Detect which cell encompasses the target text, then output its (x, y) center coordinate. 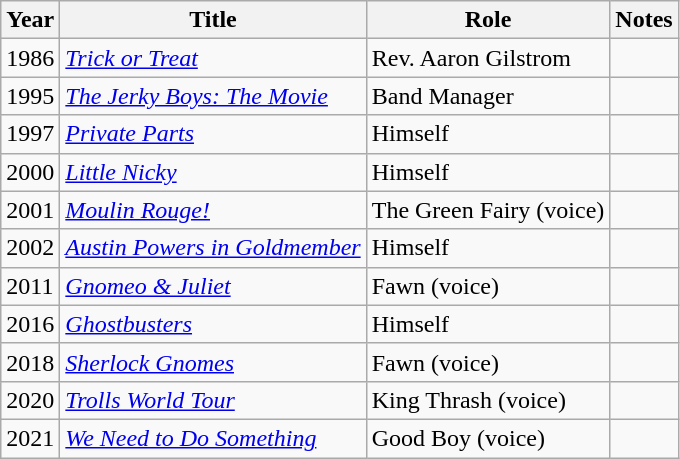
2016 (30, 324)
1995 (30, 96)
Sherlock Gnomes (213, 362)
The Green Fairy (voice) (488, 210)
2020 (30, 400)
Rev. Aaron Gilstrom (488, 58)
2001 (30, 210)
Little Nicky (213, 172)
We Need to Do Something (213, 438)
Private Parts (213, 134)
2021 (30, 438)
2000 (30, 172)
2002 (30, 248)
Band Manager (488, 96)
1997 (30, 134)
Good Boy (voice) (488, 438)
1986 (30, 58)
Ghostbusters (213, 324)
Moulin Rouge! (213, 210)
King Thrash (voice) (488, 400)
Gnomeo & Juliet (213, 286)
Role (488, 20)
2011 (30, 286)
Title (213, 20)
2018 (30, 362)
The Jerky Boys: The Movie (213, 96)
Austin Powers in Goldmember (213, 248)
Notes (644, 20)
Year (30, 20)
Trolls World Tour (213, 400)
Trick or Treat (213, 58)
